Detect which cell encompasses the target text, then output its (x, y) center coordinate. 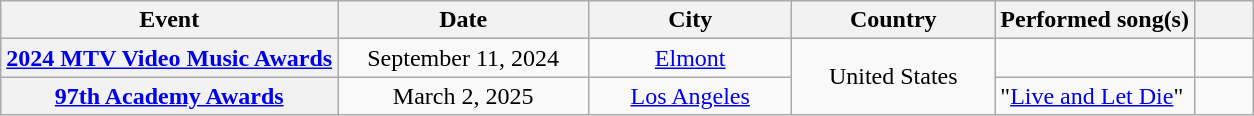
97th Academy Awards (170, 96)
City (690, 20)
Date (464, 20)
Country (894, 20)
Performed song(s) (1095, 20)
2024 MTV Video Music Awards (170, 58)
"Live and Let Die" (1095, 96)
March 2, 2025 (464, 96)
Los Angeles (690, 96)
United States (894, 77)
September 11, 2024 (464, 58)
Event (170, 20)
Elmont (690, 58)
